Locate the cell with the specified text and output its (x, y) center coordinate. 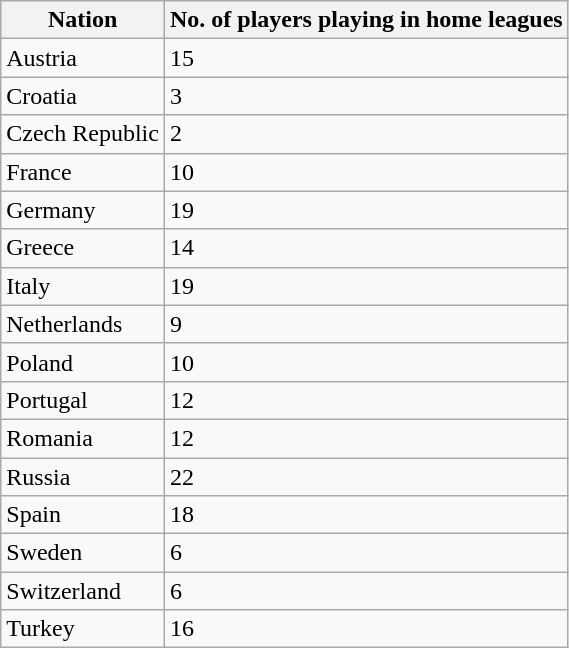
Sweden (83, 553)
France (83, 172)
Greece (83, 248)
16 (366, 629)
14 (366, 248)
3 (366, 96)
Czech Republic (83, 134)
Romania (83, 438)
15 (366, 58)
22 (366, 477)
Croatia (83, 96)
Italy (83, 286)
Switzerland (83, 591)
Netherlands (83, 324)
Russia (83, 477)
Nation (83, 20)
No. of players playing in home leagues (366, 20)
Austria (83, 58)
9 (366, 324)
Portugal (83, 400)
Spain (83, 515)
Germany (83, 210)
Turkey (83, 629)
2 (366, 134)
18 (366, 515)
Poland (83, 362)
